Find where the given text appears and provide that cell's center as [X, Y] coordinate. 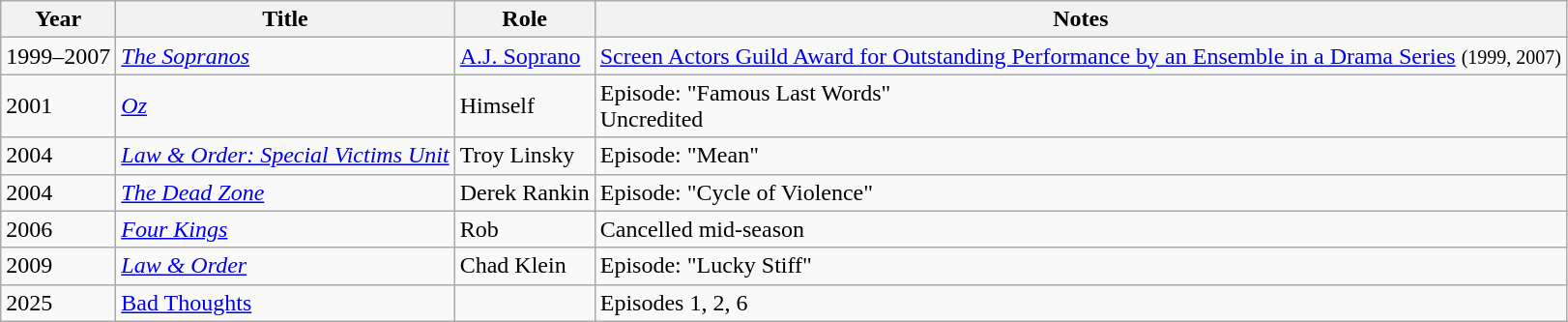
Episodes 1, 2, 6 [1081, 303]
2009 [58, 266]
Bad Thoughts [285, 303]
Cancelled mid-season [1081, 229]
A.J. Soprano [524, 56]
Year [58, 19]
Title [285, 19]
Oz [285, 106]
Notes [1081, 19]
Derek Rankin [524, 192]
Episode: "Famous Last Words"Uncredited [1081, 106]
Episode: "Mean" [1081, 156]
Himself [524, 106]
2001 [58, 106]
1999–2007 [58, 56]
Episode: "Lucky Stiff" [1081, 266]
Rob [524, 229]
Law & Order [285, 266]
2006 [58, 229]
The Sopranos [285, 56]
Episode: "Cycle of Violence" [1081, 192]
Law & Order: Special Victims Unit [285, 156]
The Dead Zone [285, 192]
Troy Linsky [524, 156]
Four Kings [285, 229]
2025 [58, 303]
Chad Klein [524, 266]
Screen Actors Guild Award for Outstanding Performance by an Ensemble in a Drama Series (1999, 2007) [1081, 56]
Role [524, 19]
